Capture the cell that displays the provided text and extract its (X, Y) central coordinate. 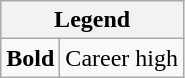
Bold (30, 58)
Legend (92, 20)
Career high (122, 58)
